Output the (x, y) coordinate of the center of the cell containing the given text.  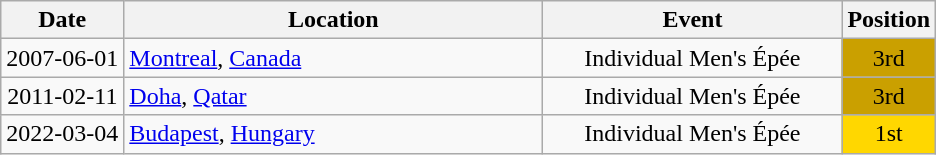
Position (889, 20)
Budapest, Hungary (334, 134)
2007-06-01 (62, 58)
Montreal, Canada (334, 58)
Location (334, 20)
Event (692, 20)
Doha, Qatar (334, 96)
2011-02-11 (62, 96)
1st (889, 134)
2022-03-04 (62, 134)
Date (62, 20)
